Capture the cell that displays the provided text and extract its (x, y) central coordinate. 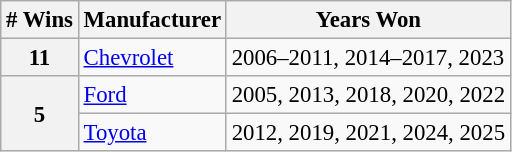
Chevrolet (152, 58)
Manufacturer (152, 20)
Years Won (368, 20)
2012, 2019, 2021, 2024, 2025 (368, 133)
2006–2011, 2014–2017, 2023 (368, 58)
# Wins (40, 20)
Toyota (152, 133)
5 (40, 114)
Ford (152, 95)
11 (40, 58)
2005, 2013, 2018, 2020, 2022 (368, 95)
